Extract the (X, Y) coordinate from the center of the cell holding the provided text.  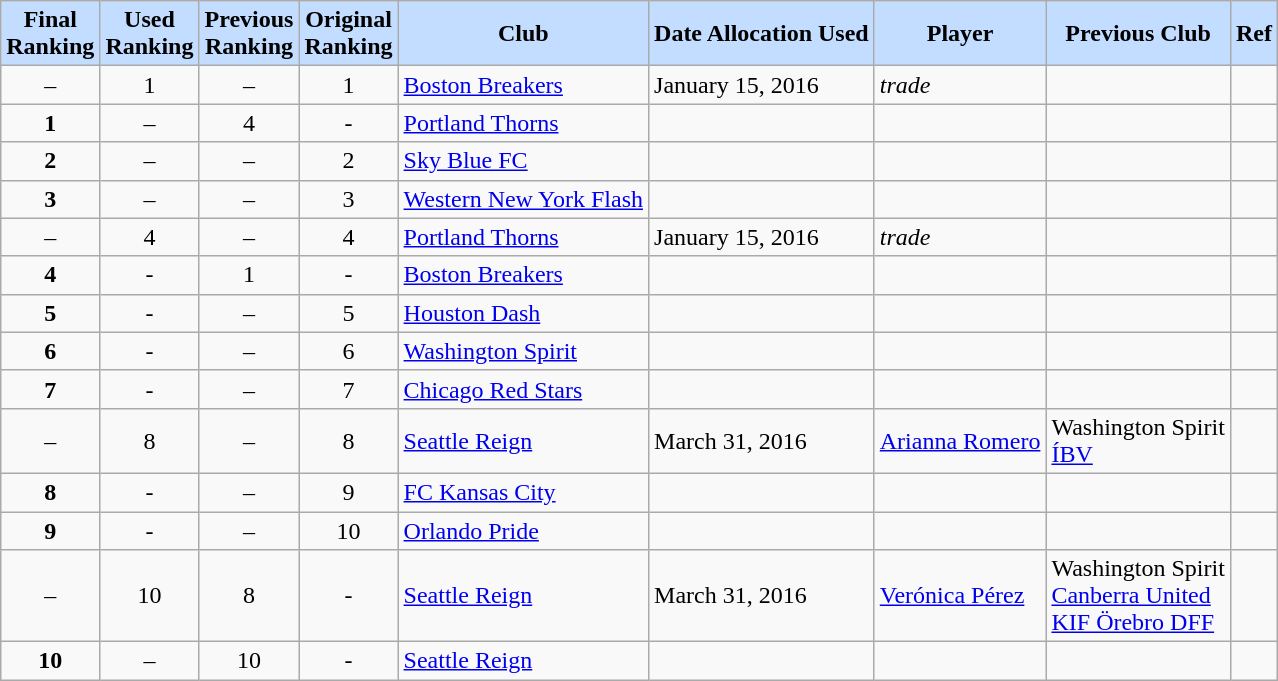
Club (523, 34)
Date Allocation Used (762, 34)
FC Kansas City (523, 492)
Verónica Pérez (960, 596)
Original Ranking (348, 34)
Arianna Romero (960, 440)
Washington SpiritCanberra UnitedKIF Örebro DFF (1138, 596)
Ref (1254, 34)
Washington SpiritÍBV (1138, 440)
Used Ranking (150, 34)
Player (960, 34)
Washington Spirit (523, 351)
Sky Blue FC (523, 161)
Chicago Red Stars (523, 389)
Previous Club (1138, 34)
Final Ranking (50, 34)
Previous Ranking (249, 34)
Houston Dash (523, 313)
Orlando Pride (523, 531)
Western New York Flash (523, 199)
